Return the (X, Y) coordinate for the center point of the cell that contains the specified text.  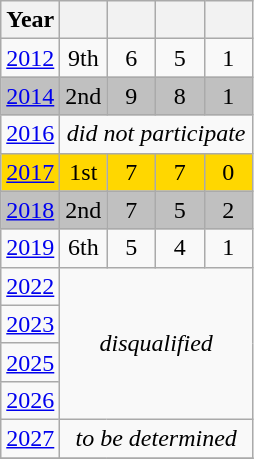
6 (132, 58)
Year (30, 20)
6th (84, 248)
2023 (30, 324)
2027 (30, 438)
2014 (30, 96)
4 (180, 248)
9th (84, 58)
0 (228, 172)
2019 (30, 248)
2017 (30, 172)
9 (132, 96)
2022 (30, 286)
2016 (30, 134)
2018 (30, 210)
disqualified (156, 343)
1st (84, 172)
2026 (30, 400)
did not participate (156, 134)
2012 (30, 58)
8 (180, 96)
2025 (30, 362)
2 (228, 210)
to be determined (156, 438)
